Output the (x, y) coordinate of the center of the cell containing the given text.  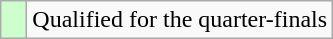
Qualified for the quarter-finals (180, 20)
